Identify which cell holds the provided text, then report its [x, y] central coordinate. 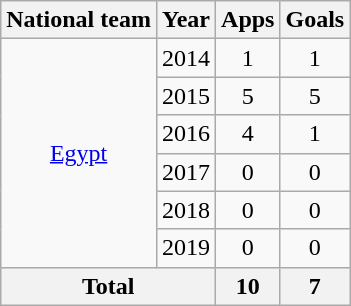
2016 [186, 134]
2018 [186, 210]
Apps [248, 20]
2014 [186, 58]
7 [315, 286]
Total [108, 286]
Egypt [79, 153]
Goals [315, 20]
4 [248, 134]
National team [79, 20]
10 [248, 286]
2019 [186, 248]
Year [186, 20]
2017 [186, 172]
2015 [186, 96]
